From the cell containing the given text, extract its center point as [X, Y] coordinate. 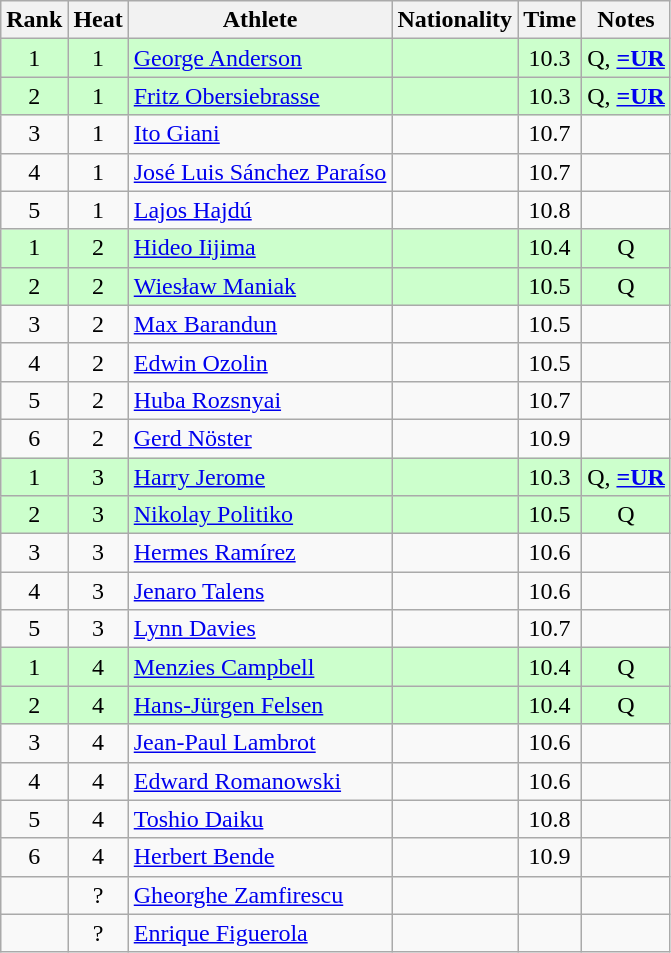
Herbert Bende [260, 857]
Nationality [455, 20]
Jean-Paul Lambrot [260, 743]
Wiesław Maniak [260, 286]
Hideo Iijima [260, 248]
Fritz Obersiebrasse [260, 96]
Edwin Ozolin [260, 362]
Heat [98, 20]
Jenaro Talens [260, 591]
Huba Rozsnyai [260, 400]
Time [550, 20]
Lajos Hajdú [260, 210]
Edward Romanowski [260, 781]
Rank [34, 20]
George Anderson [260, 58]
Harry Jerome [260, 477]
Menzies Campbell [260, 667]
Notes [626, 20]
Hans-Jürgen Felsen [260, 705]
Toshio Daiku [260, 819]
Nikolay Politiko [260, 515]
Gheorghe Zamfirescu [260, 895]
Ito Giani [260, 134]
Hermes Ramírez [260, 553]
Lynn Davies [260, 629]
Athlete [260, 20]
Max Barandun [260, 324]
Enrique Figuerola [260, 933]
José Luis Sánchez Paraíso [260, 172]
Gerd Nöster [260, 438]
